Capture the cell that displays the provided text and extract its (x, y) central coordinate. 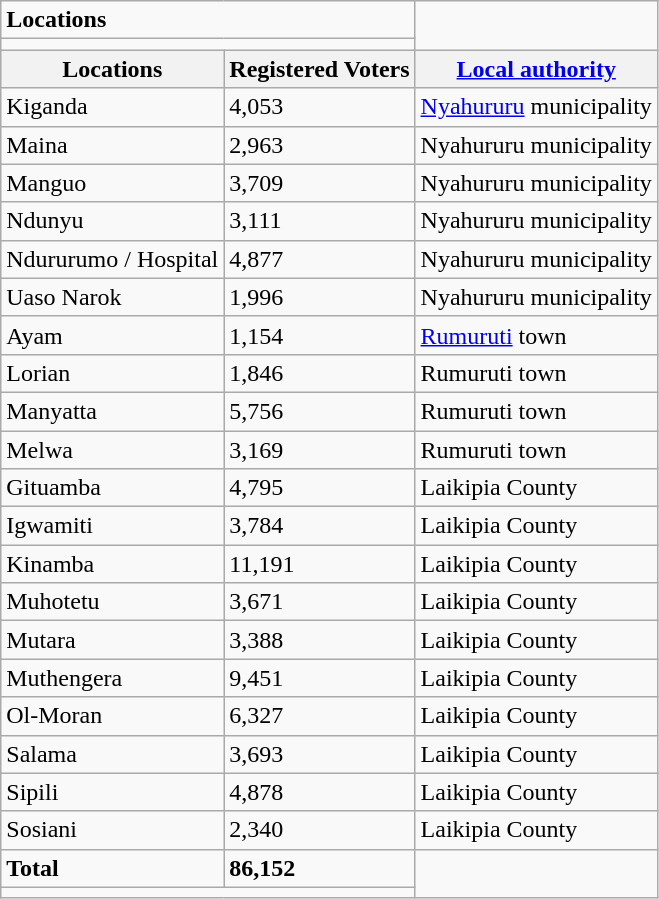
3,169 (320, 449)
Total (112, 868)
Ndururumo / Hospital (112, 259)
Salama (112, 754)
3,693 (320, 754)
Kinamba (112, 564)
Uaso Narok (112, 297)
1,996 (320, 297)
Gituamba (112, 488)
2,963 (320, 145)
3,784 (320, 526)
Ol-Moran (112, 716)
Mutara (112, 640)
Manyatta (112, 411)
5,756 (320, 411)
86,152 (320, 868)
Muhotetu (112, 602)
Lorian (112, 373)
Sipili (112, 792)
Manguo (112, 183)
Ndunyu (112, 221)
4,053 (320, 107)
3,111 (320, 221)
Igwamiti (112, 526)
3,671 (320, 602)
9,451 (320, 678)
Maina (112, 145)
4,878 (320, 792)
Kiganda (112, 107)
6,327 (320, 716)
11,191 (320, 564)
Melwa (112, 449)
4,795 (320, 488)
Ayam (112, 335)
1,846 (320, 373)
Registered Voters (320, 69)
1,154 (320, 335)
3,388 (320, 640)
4,877 (320, 259)
Local authority (536, 69)
3,709 (320, 183)
Muthengera (112, 678)
2,340 (320, 830)
Sosiani (112, 830)
